Scan for the cell matching the given text and deliver its [x, y] coordinate at center. 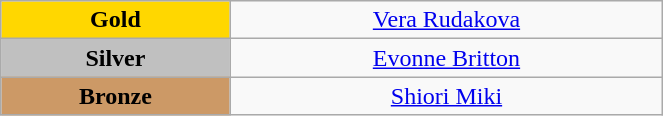
Shiori Miki [446, 96]
Evonne Britton [446, 58]
Vera Rudakova [446, 20]
Bronze [116, 96]
Gold [116, 20]
Silver [116, 58]
